Output the (X, Y) coordinate of the center of the cell containing the given text.  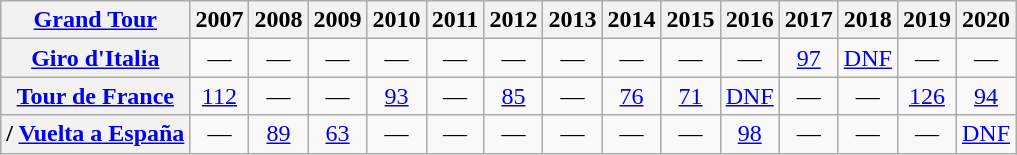
Tour de France (96, 96)
2015 (690, 20)
Giro d'Italia (96, 58)
126 (926, 96)
112 (220, 96)
2012 (514, 20)
Grand Tour (96, 20)
97 (808, 58)
2020 (986, 20)
2013 (572, 20)
93 (396, 96)
71 (690, 96)
2008 (278, 20)
98 (750, 134)
2014 (632, 20)
76 (632, 96)
2007 (220, 20)
2018 (868, 20)
2009 (338, 20)
2017 (808, 20)
63 (338, 134)
2010 (396, 20)
94 (986, 96)
2019 (926, 20)
85 (514, 96)
89 (278, 134)
2016 (750, 20)
2011 (455, 20)
/ Vuelta a España (96, 134)
